Search for the cell housing the specified text and yield its (X, Y) center coordinate. 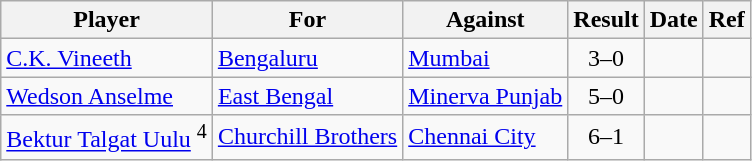
East Bengal (307, 96)
Chennai City (486, 138)
C.K. Vineeth (107, 58)
Against (486, 20)
Player (107, 20)
Wedson Anselme (107, 96)
Minerva Punjab (486, 96)
Bektur Talgat Uulu 4 (107, 138)
Result (606, 20)
Churchill Brothers (307, 138)
Mumbai (486, 58)
Ref (726, 20)
6–1 (606, 138)
For (307, 20)
5–0 (606, 96)
Bengaluru (307, 58)
Date (674, 20)
3–0 (606, 58)
